Detect which cell encompasses the target text, then output its [X, Y] center coordinate. 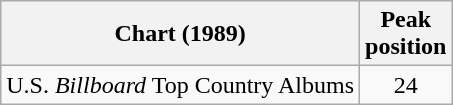
Peakposition [406, 34]
24 [406, 85]
Chart (1989) [180, 34]
U.S. Billboard Top Country Albums [180, 85]
